Provide the [x, y] coordinate of the cell's center where the given text is located.  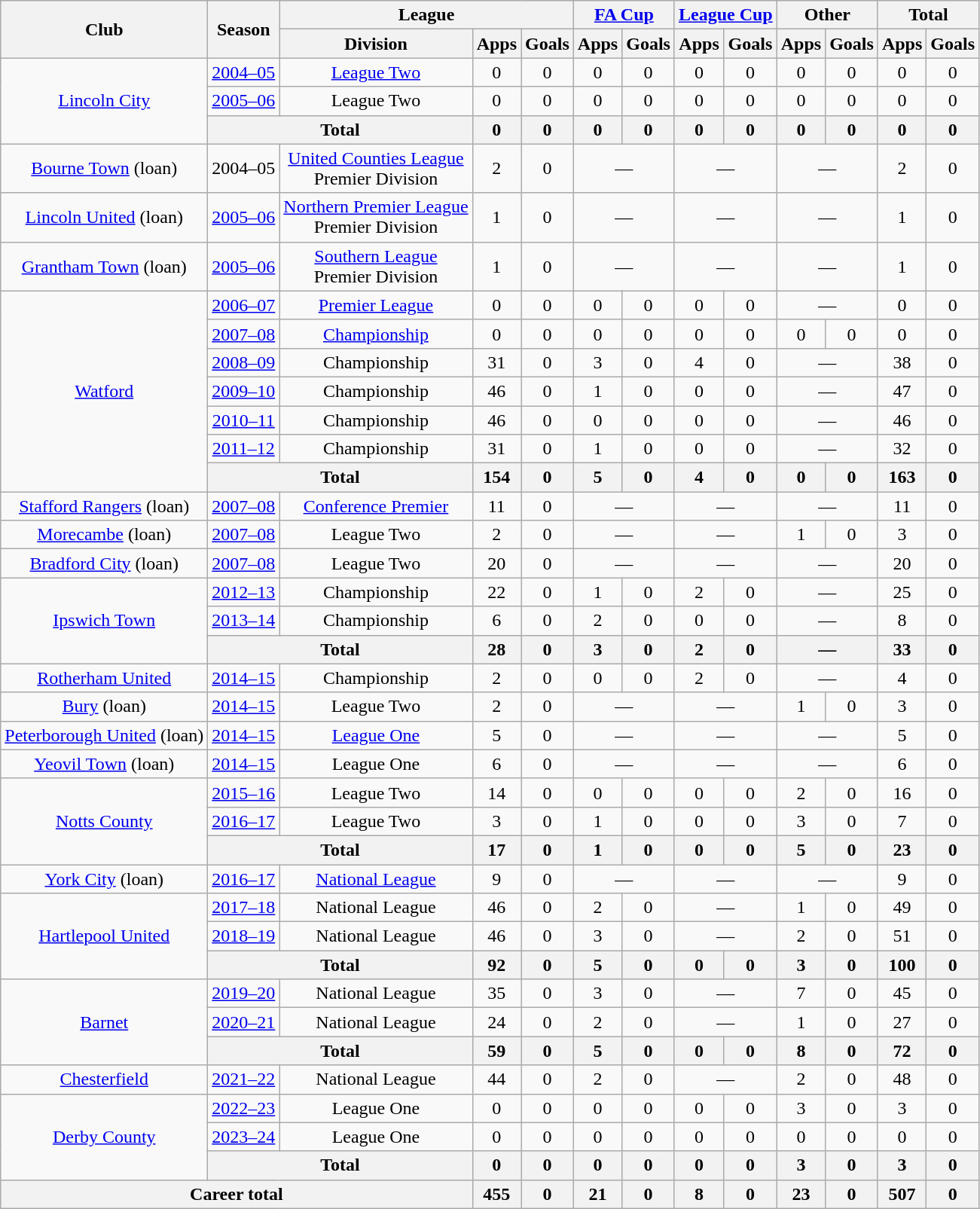
2008–09 [244, 362]
2018–19 [244, 936]
2023–24 [244, 1137]
2012–13 [244, 592]
League Cup [725, 15]
507 [902, 1194]
47 [902, 391]
2015–16 [244, 792]
Career total [237, 1194]
2010–11 [244, 420]
Morecambe (loan) [104, 535]
Grantham Town (loan) [104, 267]
44 [496, 1079]
25 [902, 592]
Notts County [104, 821]
Stafford Rangers (loan) [104, 506]
72 [902, 1051]
Other [827, 15]
Ipswich Town [104, 621]
92 [496, 965]
United Counties LeaguePremier Division [376, 169]
17 [496, 850]
2019–20 [244, 994]
Premier League [376, 305]
35 [496, 994]
2013–14 [244, 621]
2021–22 [244, 1079]
Rotherham United [104, 678]
49 [902, 908]
Chesterfield [104, 1079]
100 [902, 965]
Peterborough United (loan) [104, 735]
2017–18 [244, 908]
FA Cup [624, 15]
Barnet [104, 1022]
22 [496, 592]
York City (loan) [104, 879]
Lincoln City [104, 101]
Conference Premier [376, 506]
League [426, 15]
38 [902, 362]
Bury (loan) [104, 707]
Club [104, 29]
2006–07 [244, 305]
32 [902, 449]
48 [902, 1079]
51 [902, 936]
Season [244, 29]
Northern Premier LeaguePremier Division [376, 217]
Watford [104, 391]
14 [496, 792]
24 [496, 1022]
2011–12 [244, 449]
Yeovil Town (loan) [104, 764]
154 [496, 478]
Bourne Town (loan) [104, 169]
16 [902, 792]
163 [902, 478]
2020–21 [244, 1022]
27 [902, 1022]
Bradford City (loan) [104, 563]
59 [496, 1051]
21 [597, 1194]
2009–10 [244, 391]
2022–23 [244, 1108]
Lincoln United (loan) [104, 217]
Southern LeaguePremier Division [376, 267]
45 [902, 994]
Derby County [104, 1137]
Division [376, 44]
28 [496, 649]
33 [902, 649]
455 [496, 1194]
Hartlepool United [104, 936]
